Return the [x, y] coordinate for the center point of the cell that contains the specified text.  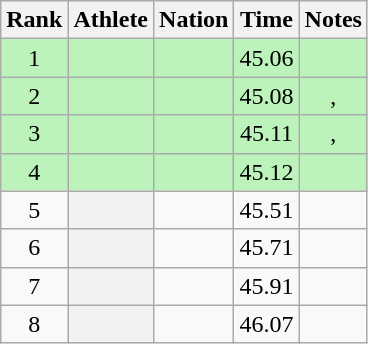
45.51 [266, 210]
45.91 [266, 286]
Nation [194, 20]
45.12 [266, 172]
Athlete [111, 20]
4 [34, 172]
2 [34, 96]
6 [34, 248]
8 [34, 324]
3 [34, 134]
45.06 [266, 58]
46.07 [266, 324]
1 [34, 58]
45.11 [266, 134]
Notes [333, 20]
Rank [34, 20]
45.71 [266, 248]
5 [34, 210]
45.08 [266, 96]
Time [266, 20]
7 [34, 286]
